Identify which cell holds the provided text, then report its (x, y) central coordinate. 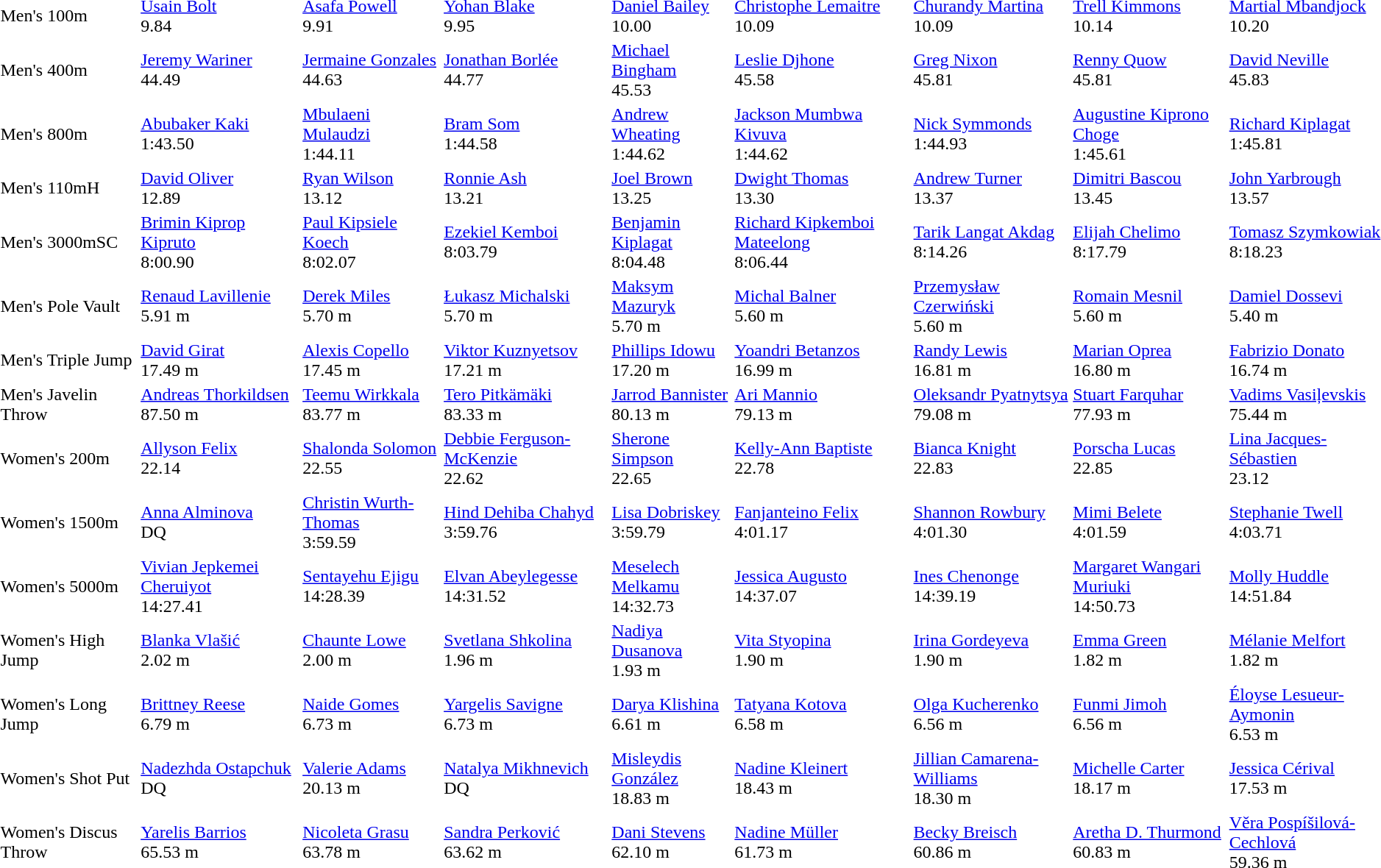
Nadiya Dusanova 1.93 m (671, 650)
Michelle Carter 18.17 m (1149, 778)
Richard Kipkemboi Mateelong 8:06.44 (822, 242)
Christin Wurth-Thomas 3:59.59 (371, 522)
Nadezhda Ostapchuk DQ (219, 778)
Ezekiel Kemboi 8:03.79 (525, 242)
Svetlana Shkolina 1.96 m (525, 650)
Stuart Farquhar 77.93 m (1149, 405)
Andrew Turner 13.37 (991, 188)
Tatyana Kotova 6.58 m (822, 714)
Blanka Vlašić 2.02 m (219, 650)
Tero Pitkämäki 83.33 m (525, 405)
Sherone Simpson 22.65 (671, 458)
Michael Bingham 45.53 (671, 70)
Andrew Wheating 1:44.62 (671, 134)
Yargelis Savigne 6.73 m (525, 714)
David Girat 17.49 m (219, 360)
Greg Nixon 45.81 (991, 70)
Ronnie Ash 13.21 (525, 188)
Andreas Thorkildsen 87.50 m (219, 405)
Debbie Ferguson-McKenzie 22.62 (525, 458)
Leslie Djhone 45.58 (822, 70)
Brimin Kiprop Kipruto 8:00.90 (219, 242)
Bram Som 1:44.58 (525, 134)
Irina Gordeyeva 1.90 m (991, 650)
Renny Quow 45.81 (1149, 70)
Alexis Copello 17.45 m (371, 360)
Mimi Belete 4:01.59 (1149, 522)
Valerie Adams 20.13 m (371, 778)
Romain Mesnil 5.60 m (1149, 306)
Jermaine Gonzales 44.63 (371, 70)
Kelly-Ann Baptiste 22.78 (822, 458)
Porscha Lucas 22.85 (1149, 458)
Emma Green 1.82 m (1149, 650)
Margaret Wangari Muriuki 14:50.73 (1149, 586)
Phillips Idowu 17.20 m (671, 360)
Jessica Augusto 14:37.07 (822, 586)
Viktor Kuznyetsov 17.21 m (525, 360)
Bianca Knight 22.83 (991, 458)
Dimitri Bascou 13.45 (1149, 188)
Łukasz Michalski 5.70 m (525, 306)
Vivian Jepkemei Cheruiyot 14:27.41 (219, 586)
Shalonda Solomon 22.55 (371, 458)
Sentayehu Ejigu 14:28.39 (371, 586)
Jackson Mumbwa Kivuva 1:44.62 (822, 134)
Derek Miles 5.70 m (371, 306)
Jarrod Bannister 80.13 m (671, 405)
Michal Balner 5.60 m (822, 306)
Tarik Langat Akdag 8:14.26 (991, 242)
Randy Lewis 16.81 m (991, 360)
Ines Chenonge 14:39.19 (991, 586)
Vita Styopina 1.90 m (822, 650)
Paul Kipsiele Koech 8:02.07 (371, 242)
Misleydis González 18.83 m (671, 778)
Marian Oprea 16.80 m (1149, 360)
Shannon Rowbury 4:01.30 (991, 522)
Jeremy Wariner 44.49 (219, 70)
Hind Dehiba Chahyd 3:59.76 (525, 522)
Natalya Mikhnevich DQ (525, 778)
Augustine Kiprono Choge 1:45.61 (1149, 134)
Joel Brown 13.25 (671, 188)
Mbulaeni Mulaudzi 1:44.11 (371, 134)
Jonathan Borlée 44.77 (525, 70)
Renaud Lavillenie 5.91 m (219, 306)
Ryan Wilson 13.12 (371, 188)
Anna Alminova DQ (219, 522)
Meselech Melkamu 14:32.73 (671, 586)
Fanjanteino Felix 4:01.17 (822, 522)
Teemu Wirkkala 83.77 m (371, 405)
Lisa Dobriskey 3:59.79 (671, 522)
Elijah Chelimo 8:17.79 (1149, 242)
Jillian Camarena-Williams 18.30 m (991, 778)
David Oliver 12.89 (219, 188)
Ari Mannio 79.13 m (822, 405)
Maksym Mazuryk 5.70 m (671, 306)
Abubaker Kaki 1:43.50 (219, 134)
Allyson Felix 22.14 (219, 458)
Przemysław Czerwiński 5.60 m (991, 306)
Nick Symmonds 1:44.93 (991, 134)
Olga Kucherenko 6.56 m (991, 714)
Elvan Abeylegesse 14:31.52 (525, 586)
Dwight Thomas 13.30 (822, 188)
Oleksandr Pyatnytsya 79.08 m (991, 405)
Chaunte Lowe 2.00 m (371, 650)
Naide Gomes 6.73 m (371, 714)
Yoandri Betanzos 16.99 m (822, 360)
Nadine Kleinert 18.43 m (822, 778)
Darya Klishina 6.61 m (671, 714)
Benjamin Kiplagat 8:04.48 (671, 242)
Brittney Reese 6.79 m (219, 714)
Funmi Jimoh 6.56 m (1149, 714)
